Pinpoint the cell where the given text exists, returning its [x, y] midpoint coordinate. 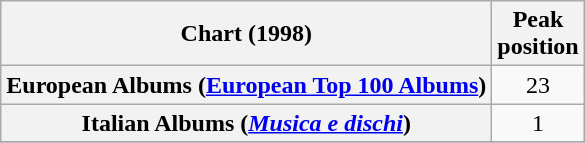
Chart (1998) [246, 34]
Peakposition [538, 34]
European Albums (European Top 100 Albums) [246, 85]
1 [538, 123]
23 [538, 85]
Italian Albums (Musica e dischi) [246, 123]
